Determine the [x, y] coordinate at the center of the cell enclosing the given text.  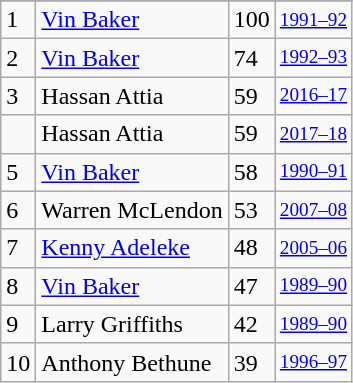
3 [18, 96]
2016–17 [313, 96]
2005–06 [313, 248]
6 [18, 210]
Anthony Bethune [132, 362]
1 [18, 20]
1990–91 [313, 172]
7 [18, 248]
53 [252, 210]
1996–97 [313, 362]
42 [252, 324]
58 [252, 172]
Larry Griffiths [132, 324]
47 [252, 286]
2017–18 [313, 134]
5 [18, 172]
Kenny Adeleke [132, 248]
1992–93 [313, 58]
100 [252, 20]
2007–08 [313, 210]
Warren McLendon [132, 210]
39 [252, 362]
1991–92 [313, 20]
2 [18, 58]
74 [252, 58]
10 [18, 362]
8 [18, 286]
48 [252, 248]
9 [18, 324]
